Determine the [X, Y] coordinate at the center of the cell enclosing the given text.  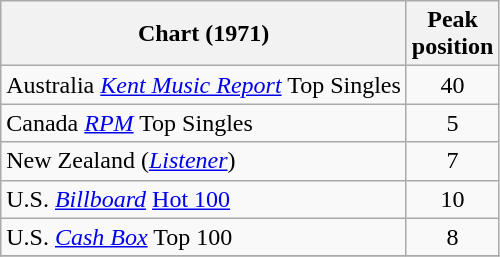
10 [452, 199]
Canada RPM Top Singles [204, 123]
7 [452, 161]
Peakposition [452, 34]
U.S. Billboard Hot 100 [204, 199]
Australia Kent Music Report Top Singles [204, 85]
New Zealand (Listener) [204, 161]
5 [452, 123]
Chart (1971) [204, 34]
8 [452, 237]
40 [452, 85]
U.S. Cash Box Top 100 [204, 237]
